Output the [x, y] coordinate of the center of the cell containing the given text.  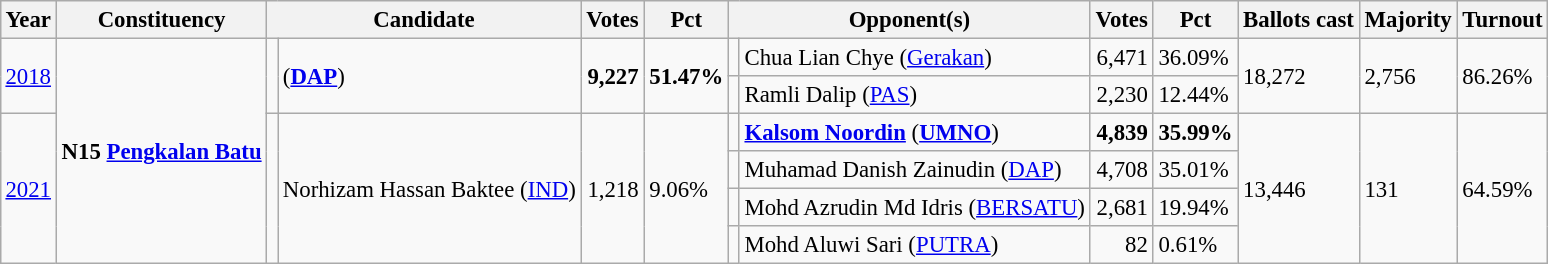
2018 [28, 76]
Mohd Azrudin Md Idris (BERSATU) [914, 208]
35.01% [1196, 170]
64.59% [1502, 189]
2,756 [1408, 76]
Constituency [162, 20]
36.09% [1196, 57]
Turnout [1502, 20]
Ballots cast [1298, 20]
1,218 [612, 189]
Candidate [424, 20]
35.99% [1196, 133]
9,227 [612, 76]
4,708 [1122, 170]
9.06% [686, 189]
19.94% [1196, 208]
18,272 [1298, 76]
Opponent(s) [910, 20]
13,446 [1298, 189]
Majority [1408, 20]
Chua Lian Chye (Gerakan) [914, 57]
82 [1122, 245]
2021 [28, 189]
Kalsom Noordin (UMNO) [914, 133]
0.61% [1196, 245]
Mohd Aluwi Sari (PUTRA) [914, 245]
12.44% [1196, 95]
51.47% [686, 76]
Muhamad Danish Zainudin (DAP) [914, 170]
(DAP) [430, 76]
Norhizam Hassan Baktee (IND) [430, 189]
86.26% [1502, 76]
4,839 [1122, 133]
131 [1408, 189]
N15 Pengkalan Batu [162, 151]
Ramli Dalip (PAS) [914, 95]
Year [28, 20]
6,471 [1122, 57]
2,681 [1122, 208]
2,230 [1122, 95]
